Extract the [X, Y] coordinate from the center of the cell holding the provided text.  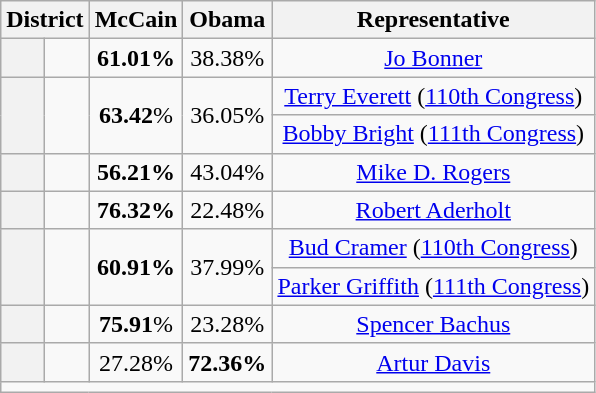
63.42% [136, 115]
38.38% [228, 58]
Artur Davis [434, 362]
43.04% [228, 172]
61.01% [136, 58]
Bobby Bright (111th Congress) [434, 134]
56.21% [136, 172]
75.91% [136, 324]
Jo Bonner [434, 58]
District [45, 20]
McCain [136, 20]
36.05% [228, 115]
72.36% [228, 362]
Robert Aderholt [434, 210]
60.91% [136, 267]
Representative [434, 20]
Terry Everett (110th Congress) [434, 96]
37.99% [228, 267]
23.28% [228, 324]
Obama [228, 20]
Bud Cramer (110th Congress) [434, 248]
76.32% [136, 210]
Spencer Bachus [434, 324]
Parker Griffith (111th Congress) [434, 286]
22.48% [228, 210]
Mike D. Rogers [434, 172]
27.28% [136, 362]
